Provide the (x, y) coordinate of the cell's center where the given text is located.  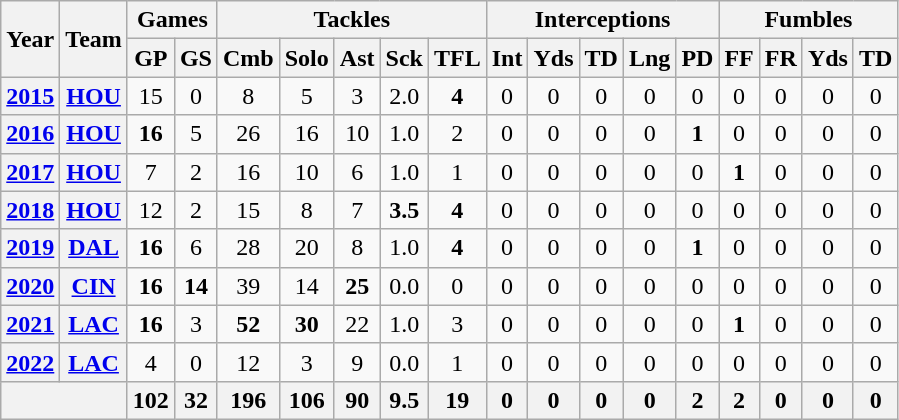
90 (357, 400)
GS (196, 58)
TFL (457, 58)
Lng (649, 58)
PD (698, 58)
2016 (30, 134)
52 (248, 324)
106 (306, 400)
9.5 (404, 400)
Tackles (352, 20)
Year (30, 39)
Fumbles (808, 20)
2015 (30, 96)
GP (150, 58)
9 (357, 362)
2022 (30, 362)
39 (248, 286)
30 (306, 324)
2019 (30, 248)
3.5 (404, 210)
20 (306, 248)
2017 (30, 172)
26 (248, 134)
Cmb (248, 58)
DAL (94, 248)
Games (172, 20)
Interceptions (602, 20)
FF (739, 58)
Int (507, 58)
196 (248, 400)
22 (357, 324)
CIN (94, 286)
2018 (30, 210)
102 (150, 400)
2.0 (404, 96)
2020 (30, 286)
Ast (357, 58)
25 (357, 286)
28 (248, 248)
Solo (306, 58)
FR (780, 58)
Team (94, 39)
19 (457, 400)
Sck (404, 58)
32 (196, 400)
2021 (30, 324)
